Search for the cell housing the specified text and yield its [x, y] center coordinate. 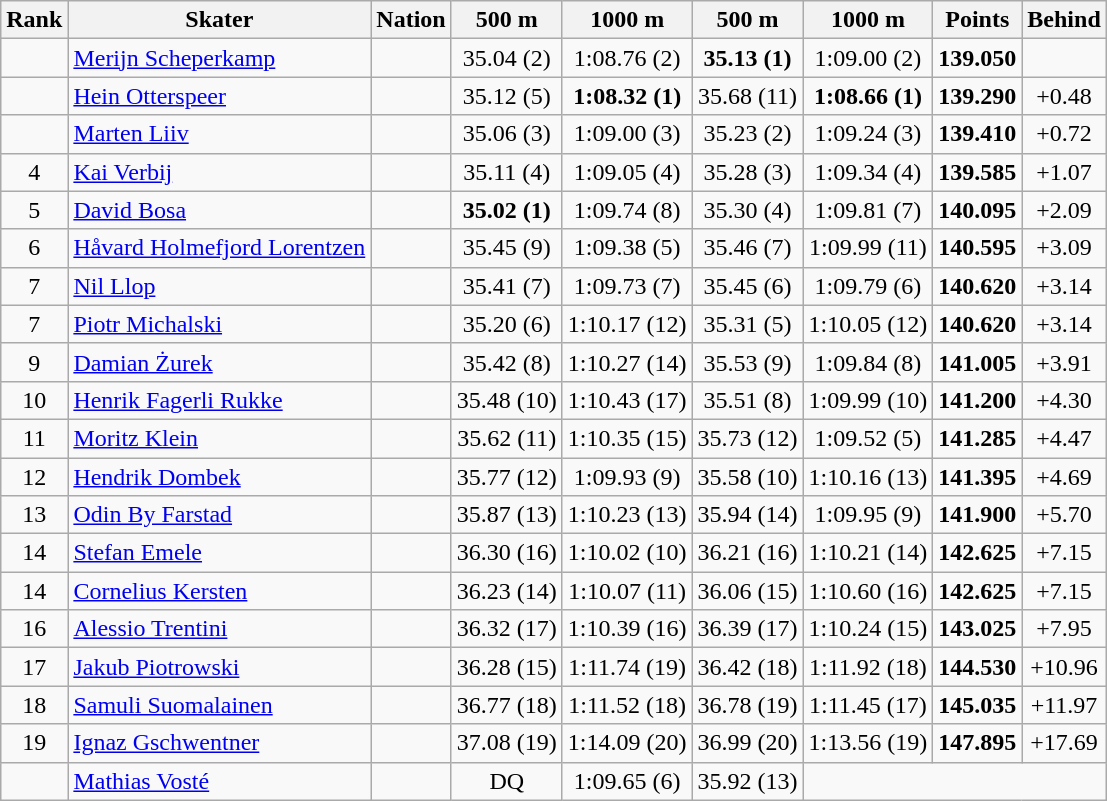
1:09.99 (11) [868, 248]
141.900 [978, 515]
35.58 (10) [748, 477]
35.53 (9) [748, 362]
1:10.39 (16) [627, 629]
Nation [411, 20]
Henrik Fagerli Rukke [220, 400]
+7.95 [1064, 629]
1:10.23 (13) [627, 515]
36.77 (18) [506, 705]
1:10.17 (12) [627, 324]
140.595 [978, 248]
143.025 [978, 629]
Marten Liiv [220, 134]
35.23 (2) [748, 134]
35.28 (3) [748, 172]
147.895 [978, 743]
35.46 (7) [748, 248]
1:09.65 (6) [627, 781]
+4.47 [1064, 438]
35.62 (11) [506, 438]
35.02 (1) [506, 210]
Moritz Klein [220, 438]
19 [34, 743]
1:09.73 (7) [627, 286]
+1.07 [1064, 172]
36.28 (15) [506, 667]
+4.30 [1064, 400]
17 [34, 667]
+5.70 [1064, 515]
Odin By Farstad [220, 515]
Alessio Trentini [220, 629]
11 [34, 438]
1:08.32 (1) [627, 96]
1:10.07 (11) [627, 591]
36.21 (16) [748, 553]
1:09.00 (2) [868, 58]
139.410 [978, 134]
35.30 (4) [748, 210]
1:09.95 (9) [868, 515]
+17.69 [1064, 743]
Ignaz Gschwentner [220, 743]
1:09.05 (4) [627, 172]
1:14.09 (20) [627, 743]
144.530 [978, 667]
+4.69 [1064, 477]
Behind [1064, 20]
+0.72 [1064, 134]
1:09.74 (8) [627, 210]
Stefan Emele [220, 553]
36.39 (17) [748, 629]
1:11.45 (17) [868, 705]
1:09.24 (3) [868, 134]
1:09.34 (4) [868, 172]
35.42 (8) [506, 362]
139.585 [978, 172]
4 [34, 172]
35.77 (12) [506, 477]
Cornelius Kersten [220, 591]
35.94 (14) [748, 515]
36.30 (16) [506, 553]
DQ [506, 781]
140.095 [978, 210]
139.290 [978, 96]
13 [34, 515]
141.005 [978, 362]
+0.48 [1064, 96]
35.45 (9) [506, 248]
Nil Llop [220, 286]
35.48 (10) [506, 400]
1:10.02 (10) [627, 553]
+3.91 [1064, 362]
Kai Verbij [220, 172]
10 [34, 400]
35.73 (12) [748, 438]
6 [34, 248]
35.12 (5) [506, 96]
+10.96 [1064, 667]
1:11.74 (19) [627, 667]
16 [34, 629]
+3.09 [1064, 248]
36.78 (19) [748, 705]
Samuli Suomalainen [220, 705]
1:10.43 (17) [627, 400]
1:11.92 (18) [868, 667]
1:08.66 (1) [868, 96]
1:09.38 (5) [627, 248]
Skater [220, 20]
35.06 (3) [506, 134]
1:10.05 (12) [868, 324]
1:10.35 (15) [627, 438]
Piotr Michalski [220, 324]
35.41 (7) [506, 286]
37.08 (19) [506, 743]
1:10.24 (15) [868, 629]
36.99 (20) [748, 743]
9 [34, 362]
5 [34, 210]
Damian Żurek [220, 362]
1:10.60 (16) [868, 591]
35.51 (8) [748, 400]
1:10.16 (13) [868, 477]
Jakub Piotrowski [220, 667]
139.050 [978, 58]
Hein Otterspeer [220, 96]
35.45 (6) [748, 286]
Mathias Vosté [220, 781]
1:09.93 (9) [627, 477]
12 [34, 477]
35.13 (1) [748, 58]
35.31 (5) [748, 324]
Merijn Scheperkamp [220, 58]
1:08.76 (2) [627, 58]
141.285 [978, 438]
35.11 (4) [506, 172]
1:09.79 (6) [868, 286]
1:09.81 (7) [868, 210]
1:09.84 (8) [868, 362]
1:09.99 (10) [868, 400]
36.42 (18) [748, 667]
35.20 (6) [506, 324]
+2.09 [1064, 210]
35.68 (11) [748, 96]
141.200 [978, 400]
Hendrik Dombek [220, 477]
1:10.27 (14) [627, 362]
1:13.56 (19) [868, 743]
1:09.52 (5) [868, 438]
36.32 (17) [506, 629]
36.06 (15) [748, 591]
35.04 (2) [506, 58]
145.035 [978, 705]
Håvard Holmefjord Lorentzen [220, 248]
David Bosa [220, 210]
Points [978, 20]
18 [34, 705]
+11.97 [1064, 705]
1:11.52 (18) [627, 705]
141.395 [978, 477]
36.23 (14) [506, 591]
35.87 (13) [506, 515]
1:10.21 (14) [868, 553]
35.92 (13) [748, 781]
Rank [34, 20]
1:09.00 (3) [627, 134]
